Detect which cell encompasses the target text, then output its [X, Y] center coordinate. 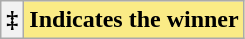
‡ [12, 20]
Indicates the winner [134, 20]
